Detect which cell encompasses the target text, then output its (X, Y) center coordinate. 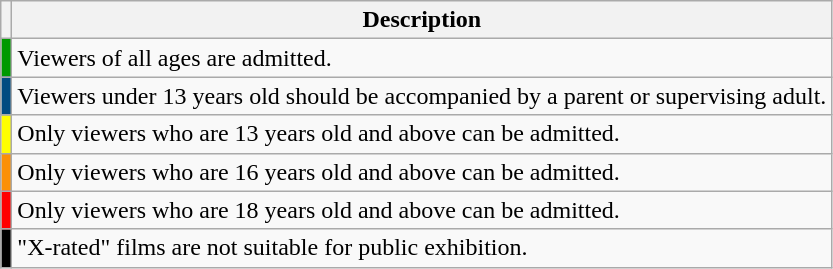
Viewers of all ages are admitted. (422, 58)
Only viewers who are 16 years old and above can be admitted. (422, 172)
Only viewers who are 13 years old and above can be admitted. (422, 134)
Viewers under 13 years old should be accompanied by a parent or supervising adult. (422, 96)
Description (422, 20)
Only viewers who are 18 years old and above can be admitted. (422, 210)
"X-rated" films are not suitable for public exhibition. (422, 248)
